Search for the cell housing the specified text and yield its (x, y) center coordinate. 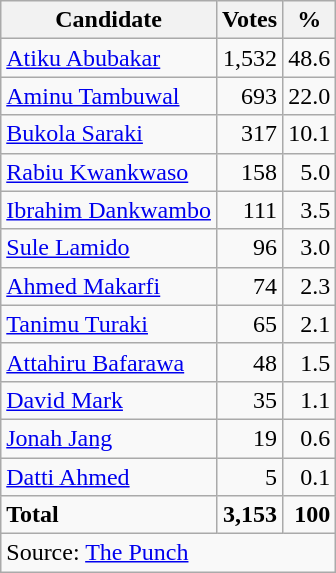
Votes (249, 20)
Ahmed Makarfi (109, 286)
48 (249, 362)
1.5 (310, 362)
3.5 (310, 210)
Total (109, 515)
10.1 (310, 134)
74 (249, 286)
96 (249, 248)
100 (310, 515)
5 (249, 477)
19 (249, 438)
35 (249, 400)
48.6 (310, 58)
65 (249, 324)
Rabiu Kwankwaso (109, 172)
317 (249, 134)
0.1 (310, 477)
Candidate (109, 20)
Jonah Jang (109, 438)
3.0 (310, 248)
Attahiru Bafarawa (109, 362)
3,153 (249, 515)
Source: The Punch (168, 553)
158 (249, 172)
Bukola Saraki (109, 134)
% (310, 20)
5.0 (310, 172)
1,532 (249, 58)
2.1 (310, 324)
Atiku Abubakar (109, 58)
22.0 (310, 96)
Aminu Tambuwal (109, 96)
0.6 (310, 438)
693 (249, 96)
David Mark (109, 400)
2.3 (310, 286)
Sule Lamido (109, 248)
Tanimu Turaki (109, 324)
Ibrahim Dankwambo (109, 210)
111 (249, 210)
1.1 (310, 400)
Datti Ahmed (109, 477)
